Extract the (X, Y) coordinate from the center of the cell holding the provided text.  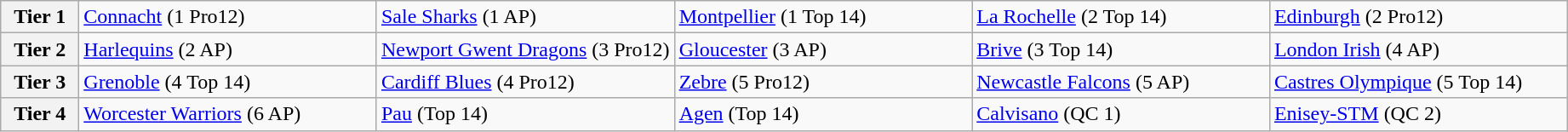
Newcastle Falcons (5 AP) (1121, 82)
Sale Sharks (1 AP) (525, 17)
Tier 4 (40, 114)
Brive (3 Top 14) (1121, 49)
Tier 3 (40, 82)
Tier 1 (40, 17)
Worcester Warriors (6 AP) (228, 114)
Tier 2 (40, 49)
Montpellier (1 Top 14) (823, 17)
Edinburgh (2 Pro12) (1418, 17)
Cardiff Blues (4 Pro12) (525, 82)
Gloucester (3 AP) (823, 49)
Castres Olympique (5 Top 14) (1418, 82)
Newport Gwent Dragons (3 Pro12) (525, 49)
Calvisano (QC 1) (1121, 114)
Connacht (1 Pro12) (228, 17)
Pau (Top 14) (525, 114)
London Irish (4 AP) (1418, 49)
Agen (Top 14) (823, 114)
Grenoble (4 Top 14) (228, 82)
La Rochelle (2 Top 14) (1121, 17)
Zebre (5 Pro12) (823, 82)
Harlequins (2 AP) (228, 49)
Enisey-STM (QC 2) (1418, 114)
